Search for the cell housing the specified text and yield its [x, y] center coordinate. 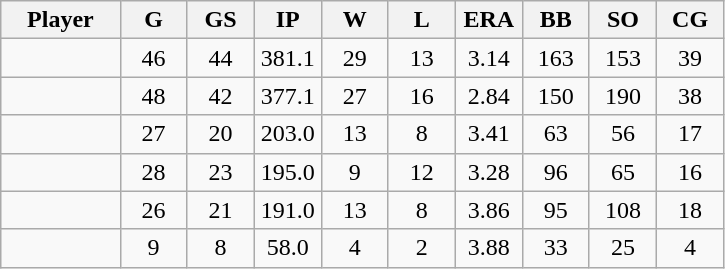
29 [354, 58]
18 [690, 210]
3.14 [488, 58]
20 [220, 134]
48 [154, 96]
191.0 [288, 210]
12 [422, 172]
39 [690, 58]
25 [622, 248]
23 [220, 172]
56 [622, 134]
95 [556, 210]
46 [154, 58]
3.86 [488, 210]
108 [622, 210]
195.0 [288, 172]
W [354, 20]
153 [622, 58]
28 [154, 172]
190 [622, 96]
CG [690, 20]
96 [556, 172]
163 [556, 58]
44 [220, 58]
377.1 [288, 96]
Player [60, 20]
ERA [488, 20]
33 [556, 248]
42 [220, 96]
2.84 [488, 96]
G [154, 20]
38 [690, 96]
65 [622, 172]
2 [422, 248]
3.28 [488, 172]
IP [288, 20]
17 [690, 134]
BB [556, 20]
203.0 [288, 134]
21 [220, 210]
63 [556, 134]
26 [154, 210]
3.41 [488, 134]
3.88 [488, 248]
58.0 [288, 248]
L [422, 20]
150 [556, 96]
GS [220, 20]
381.1 [288, 58]
SO [622, 20]
